Return (X, Y) of the center of cell containing provided text 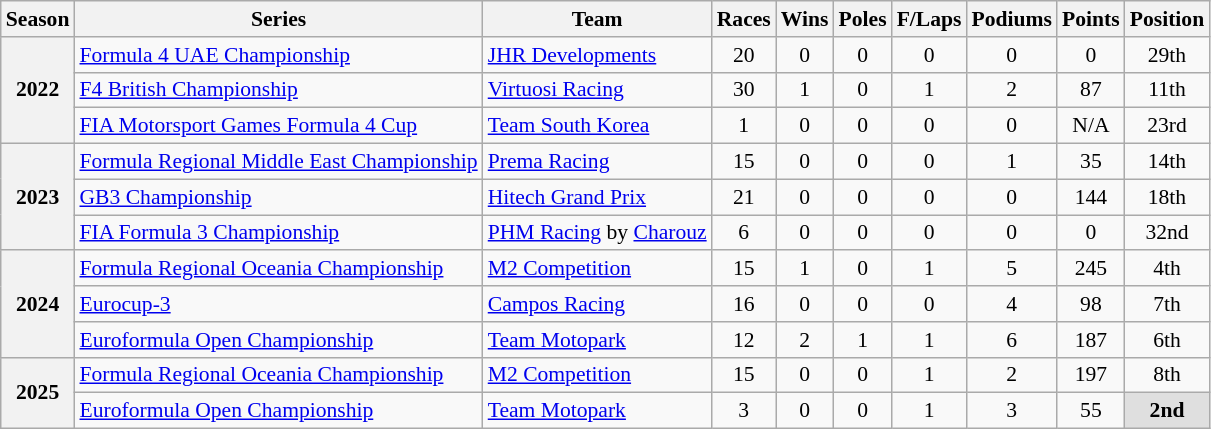
187 (1091, 340)
Campos Racing (598, 304)
Points (1091, 19)
F4 British Championship (278, 90)
Wins (805, 19)
245 (1091, 269)
Formula Regional Middle East Championship (278, 162)
Formula 4 UAE Championship (278, 55)
20 (744, 55)
Team (598, 19)
Races (744, 19)
PHM Racing by Charouz (598, 233)
2nd (1167, 411)
6th (1167, 340)
21 (744, 197)
55 (1091, 411)
29th (1167, 55)
2022 (38, 90)
4 (1012, 304)
FIA Motorsport Games Formula 4 Cup (278, 126)
Poles (863, 19)
N/A (1091, 126)
8th (1167, 375)
GB3 Championship (278, 197)
Series (278, 19)
Prema Racing (598, 162)
5 (1012, 269)
Team South Korea (598, 126)
7th (1167, 304)
Podiums (1012, 19)
F/Laps (930, 19)
2023 (38, 198)
2024 (38, 304)
2025 (38, 392)
87 (1091, 90)
144 (1091, 197)
18th (1167, 197)
4th (1167, 269)
14th (1167, 162)
Season (38, 19)
FIA Formula 3 Championship (278, 233)
Eurocup-3 (278, 304)
Hitech Grand Prix (598, 197)
197 (1091, 375)
98 (1091, 304)
35 (1091, 162)
16 (744, 304)
30 (744, 90)
Virtuosi Racing (598, 90)
23rd (1167, 126)
12 (744, 340)
JHR Developments (598, 55)
32nd (1167, 233)
Position (1167, 19)
11th (1167, 90)
